Capture the cell that displays the provided text and extract its (X, Y) central coordinate. 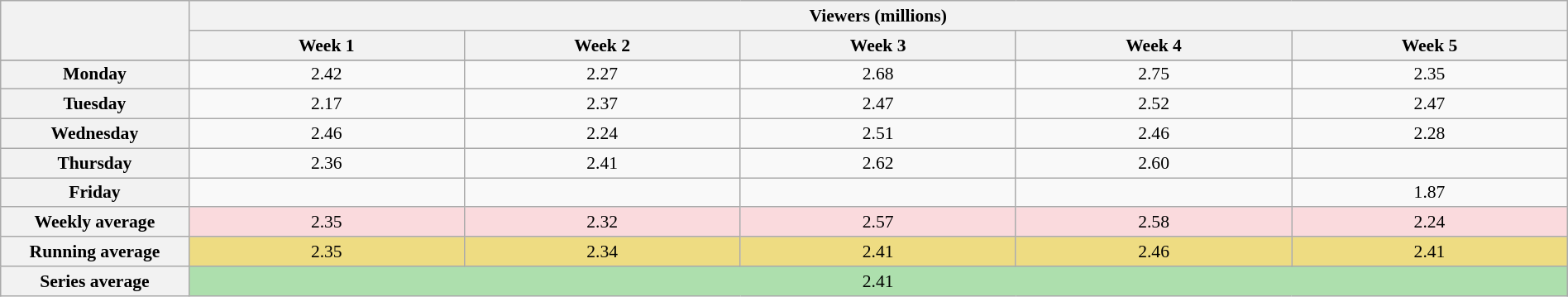
Running average (94, 251)
2.68 (878, 74)
2.58 (1153, 223)
Thursday (94, 163)
2.57 (878, 223)
Friday (94, 193)
2.28 (1429, 134)
Viewers (millions) (878, 16)
2.51 (878, 134)
Wednesday (94, 134)
2.42 (326, 74)
Tuesday (94, 104)
Week 3 (878, 46)
Week 1 (326, 46)
Monday (94, 74)
2.36 (326, 163)
2.17 (326, 104)
2.32 (602, 223)
2.62 (878, 163)
2.52 (1153, 104)
2.37 (602, 104)
2.60 (1153, 163)
2.75 (1153, 74)
2.27 (602, 74)
2.34 (602, 251)
Series average (94, 281)
Week 5 (1429, 46)
Week 2 (602, 46)
1.87 (1429, 193)
Week 4 (1153, 46)
Weekly average (94, 223)
